Pinpoint the cell where the given text exists, returning its [x, y] midpoint coordinate. 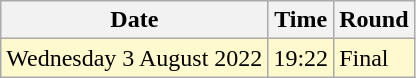
Round [374, 20]
19:22 [301, 58]
Time [301, 20]
Date [134, 20]
Wednesday 3 August 2022 [134, 58]
Final [374, 58]
